Capture the cell that displays the provided text and extract its (x, y) central coordinate. 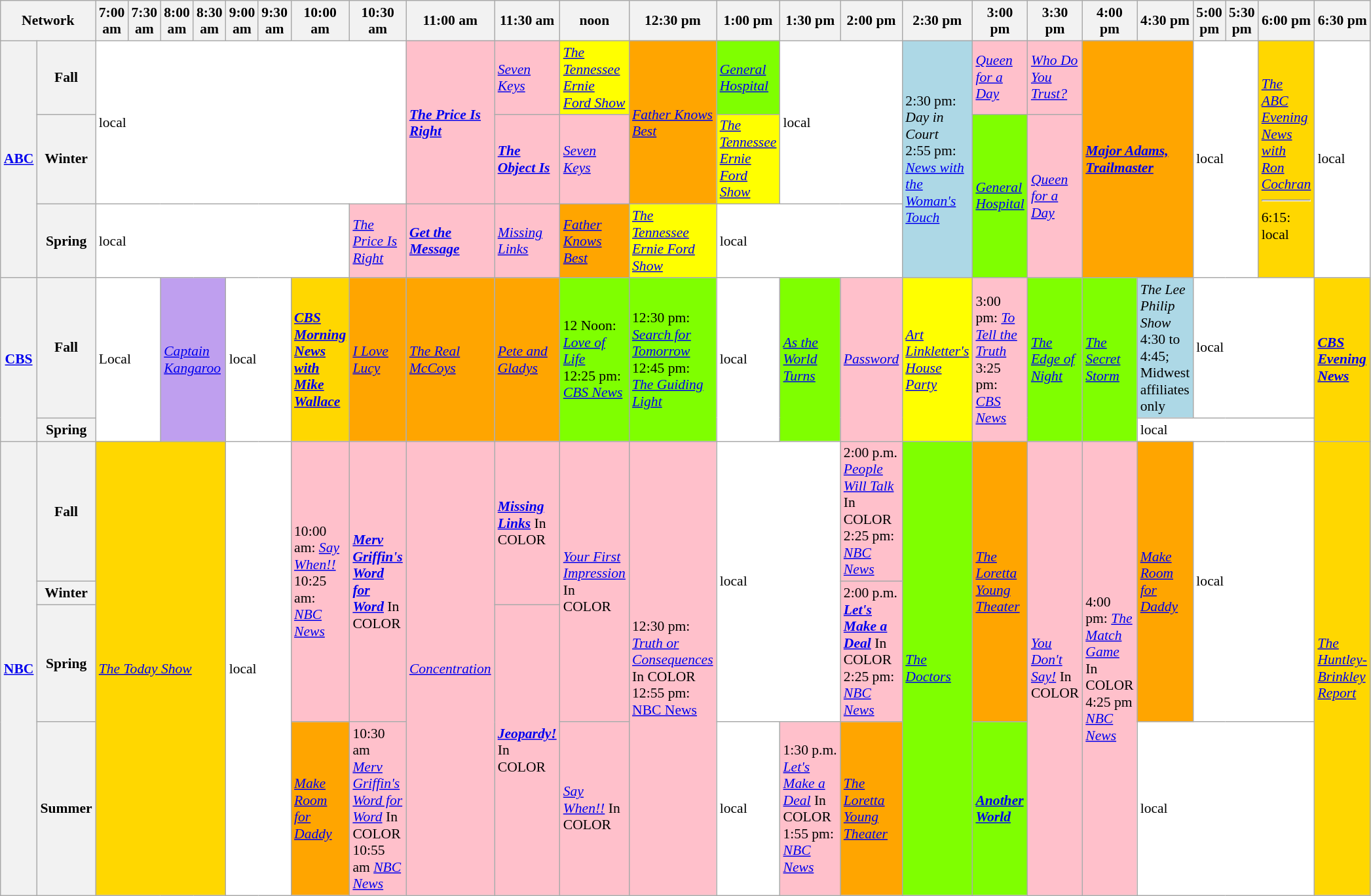
3:00 pm: To Tell the Truth3:25 pm: CBS News (1000, 360)
Network (48, 21)
You Don't Say! In COLOR (1055, 668)
I Love Lucy (377, 360)
The Doctors (937, 668)
Your First Impression In COLOR (595, 582)
3:30 pm (1055, 21)
2:00 p.m. People Will Talk In COLOR2:25 pm: NBC News (871, 512)
5:00 pm (1209, 21)
9:30 am (274, 21)
Merv Griffin's Word for Word In COLOR (377, 582)
10:00 am: Say When!!10:25 am: NBC News (320, 582)
7:30 am (144, 21)
1:30 p.m. Let's Make a Deal In COLOR1:55 pm: NBC News (810, 808)
Say When!! In COLOR (595, 808)
Local (128, 360)
2:00 p.m. Let's Make a Deal In COLOR2:25 pm: NBC News (871, 652)
6:30 pm (1342, 21)
5:30 pm (1242, 21)
3:00 pm (1000, 21)
10:30 am Merv Griffin's Word for Word In COLOR10:55 am NBC News (377, 808)
As the World Turns (810, 360)
CBS Evening News (1342, 360)
CBS (19, 360)
Missing Links (527, 241)
NBC (19, 668)
9:00 am (242, 21)
8:00 am (177, 21)
The Object Is (527, 159)
Missing Links In COLOR (527, 523)
The Huntley-Brinkley Report (1342, 668)
Art Linkletter's House Party (937, 360)
11:00 am (451, 21)
8:30 am (210, 21)
ABC (19, 159)
Major Adams, Trailmaster (1137, 159)
Captain Kangaroo (193, 360)
The Edge of Night (1055, 360)
Get the Message (451, 241)
Pete and Gladys (527, 360)
Summer (66, 808)
CBS Morning News with Mike Wallace (320, 360)
12:30 pm: Truth or Consequences In COLOR12:55 pm: NBC News (673, 668)
2:30 pm: Day in Court2:55 pm: News with the Woman's Touch (937, 159)
The ABC Evening News with Ron Cochran6:15: local (1286, 159)
4:00 pm (1110, 21)
The Lee Philip Show 4:30 to 4:45; Midwest affiliates only (1165, 348)
Password (871, 360)
4:30 pm (1165, 21)
1:30 pm (810, 21)
2:30 pm (937, 21)
The Today Show (161, 668)
2:00 pm (871, 21)
10:30 am (377, 21)
Concentration (451, 668)
12:30 pm: Search for Tomorrow12:45 pm: The Guiding Light (673, 360)
10:00 am (320, 21)
4:00 pm: The Match Game In COLOR4:25 pm NBC News (1110, 668)
Jeopardy! In COLOR (527, 751)
11:30 am (527, 21)
12:30 pm (673, 21)
The Secret Storm (1110, 360)
Who Do You Trust? (1055, 77)
1:00 pm (748, 21)
6:00 pm (1286, 21)
12 Noon: Love of Life12:25 pm: CBS News (595, 360)
7:00 am (112, 21)
noon (595, 21)
Another World (1000, 808)
The Real McCoys (451, 360)
